Pinpoint the cell where the given text exists, returning its (X, Y) midpoint coordinate. 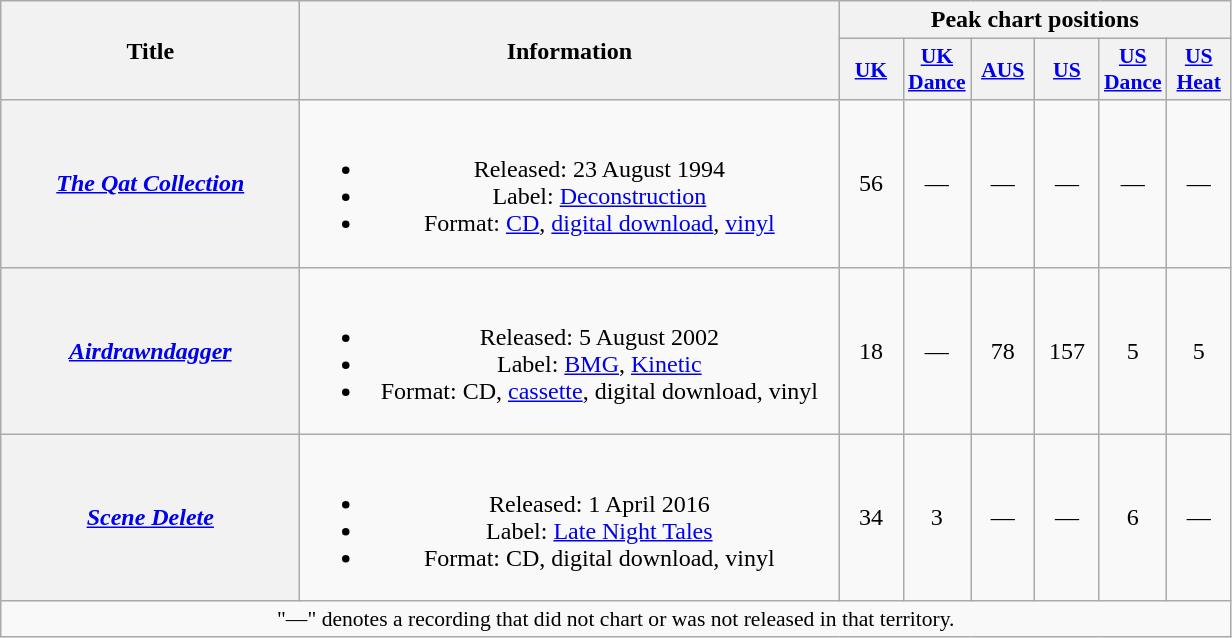
US (1067, 70)
6 (1133, 518)
Released: 23 August 1994Label: DeconstructionFormat: CD, digital download, vinyl (570, 184)
"—" denotes a recording that did not chart or was not released in that territory. (616, 619)
USDance (1133, 70)
Released: 1 April 2016Label: Late Night TalesFormat: CD, digital download, vinyl (570, 518)
Airdrawndagger (150, 350)
56 (871, 184)
Released: 5 August 2002Label: BMG, KineticFormat: CD, cassette, digital download, vinyl (570, 350)
78 (1003, 350)
Scene Delete (150, 518)
Peak chart positions (1035, 20)
34 (871, 518)
USHeat (1199, 70)
UK (871, 70)
The Qat Collection (150, 184)
AUS (1003, 70)
3 (937, 518)
18 (871, 350)
Information (570, 50)
Title (150, 50)
UKDance (937, 70)
157 (1067, 350)
